Detect which cell encompasses the target text, then output its (X, Y) center coordinate. 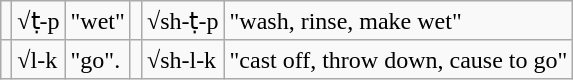
"wet" (98, 21)
√l-k (38, 59)
"wash, rinse, make wet" (398, 21)
√sh-l-k (182, 59)
√sh-ṭ-p (182, 21)
"cast off, throw down, cause to go" (398, 59)
"go". (98, 59)
√ṭ-p (38, 21)
